Capture the cell that displays the provided text and extract its (x, y) central coordinate. 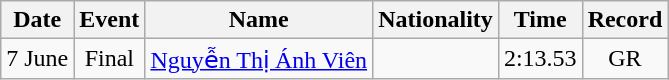
2:13.53 (540, 59)
GR (625, 59)
Final (110, 59)
Nationality (436, 20)
Name (259, 20)
Time (540, 20)
Record (625, 20)
Event (110, 20)
Date (38, 20)
Nguyễn Thị Ánh Viên (259, 59)
7 June (38, 59)
